Find where the given text appears and provide that cell's center as (X, Y) coordinate. 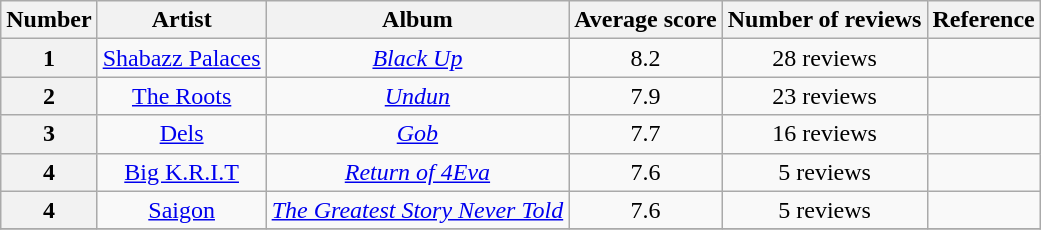
The Greatest Story Never Told (418, 210)
Number of reviews (824, 20)
Undun (418, 96)
7.9 (646, 96)
Black Up (418, 58)
Album (418, 20)
Average score (646, 20)
2 (49, 96)
3 (49, 134)
1 (49, 58)
23 reviews (824, 96)
28 reviews (824, 58)
Gob (418, 134)
Saigon (182, 210)
Return of 4Eva (418, 172)
8.2 (646, 58)
Artist (182, 20)
7.7 (646, 134)
Reference (984, 20)
Dels (182, 134)
The Roots (182, 96)
Number (49, 20)
Shabazz Palaces (182, 58)
16 reviews (824, 134)
Big K.R.I.T (182, 172)
